Pinpoint the cell where the given text exists, returning its (x, y) midpoint coordinate. 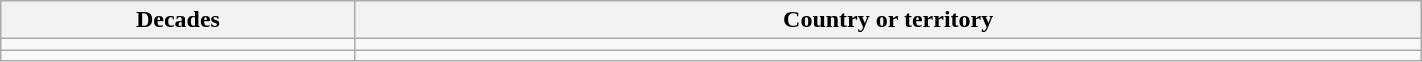
Decades (178, 20)
Country or territory (888, 20)
